Provide the [X, Y] coordinate of the cell's center where the given text is located.  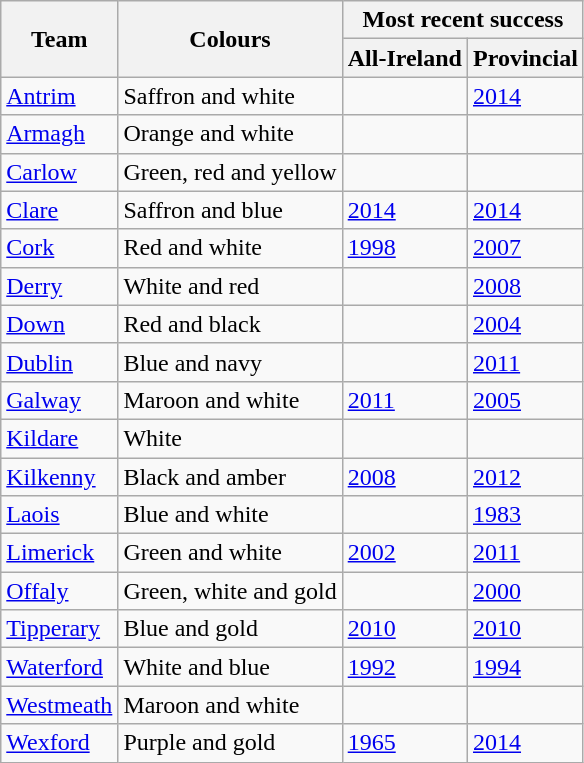
All-Ireland [404, 58]
Dublin [60, 362]
Green and white [230, 553]
2005 [525, 400]
Down [60, 324]
Laois [60, 515]
Waterford [60, 667]
Red and white [230, 248]
Purple and gold [230, 743]
Colours [230, 39]
Blue and gold [230, 629]
Red and black [230, 324]
Blue and white [230, 515]
1983 [525, 515]
Kildare [60, 438]
White [230, 438]
Armagh [60, 134]
Most recent success [462, 20]
Offaly [60, 591]
Saffron and blue [230, 210]
Blue and navy [230, 362]
1994 [525, 667]
Kilkenny [60, 477]
Antrim [60, 96]
Black and amber [230, 477]
Tipperary [60, 629]
1992 [404, 667]
Galway [60, 400]
Green, white and gold [230, 591]
1965 [404, 743]
White and red [230, 286]
White and blue [230, 667]
Cork [60, 248]
2004 [525, 324]
Derry [60, 286]
Orange and white [230, 134]
Clare [60, 210]
2002 [404, 553]
Saffron and white [230, 96]
2012 [525, 477]
2000 [525, 591]
Wexford [60, 743]
1998 [404, 248]
Limerick [60, 553]
Carlow [60, 172]
Provincial [525, 58]
Green, red and yellow [230, 172]
2007 [525, 248]
Westmeath [60, 705]
Team [60, 39]
